Extract the [x, y] coordinate from the center of the cell holding the provided text.  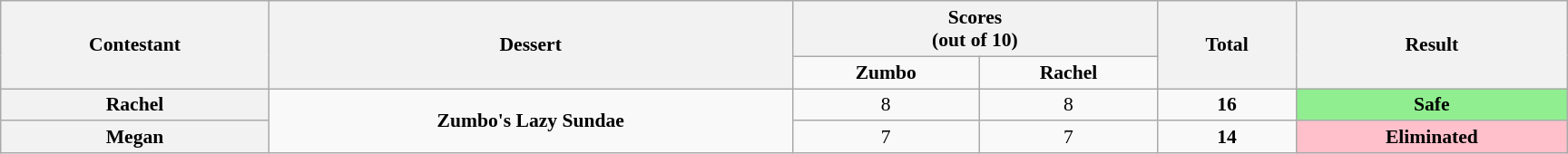
Result [1432, 45]
14 [1227, 138]
16 [1227, 105]
Contestant [134, 45]
Eliminated [1432, 138]
Zumbo [886, 72]
Dessert [530, 45]
Safe [1432, 105]
Total [1227, 45]
Megan [134, 138]
Scores(out of 10) [975, 29]
Zumbo's Lazy Sundae [530, 121]
